Output the [x, y] coordinate of the center of the cell containing the given text.  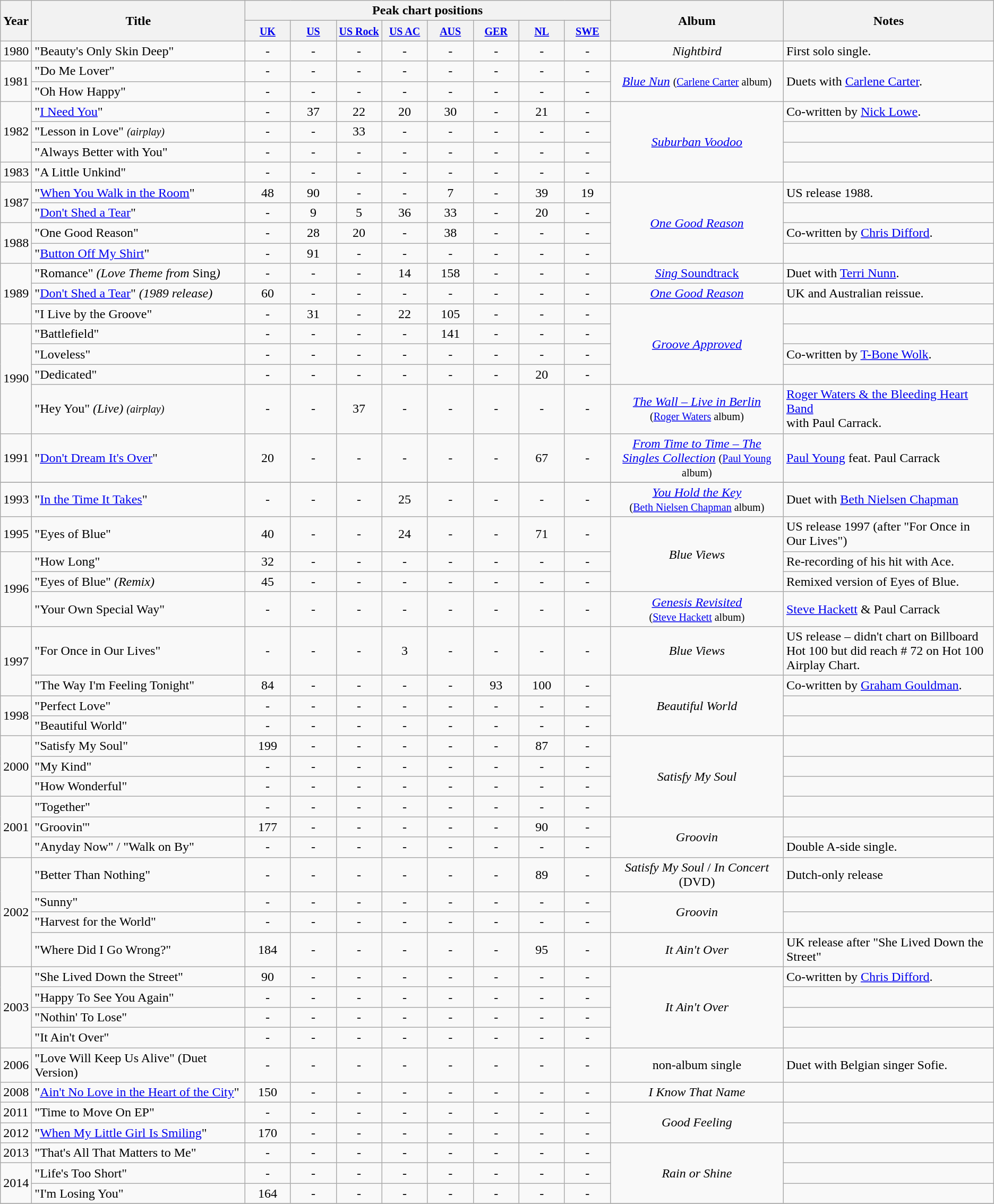
"Eyes of Blue" (Remix) [138, 582]
"I'm Losing You" [138, 1193]
non-album single [697, 1064]
Re-recording of his hit with Ace. [888, 561]
Duet with Beth Nielsen Chapman [888, 499]
2001 [16, 827]
"My Kind" [138, 766]
21 [542, 112]
38 [450, 233]
2014 [16, 1183]
84 [268, 685]
71 [542, 534]
199 [268, 746]
"Love Will Keep Us Alive" (Duet Version) [138, 1064]
91 [313, 253]
"It Ain't Over" [138, 1037]
"Do Me Lover" [138, 71]
Roger Waters & the Bleeding Heart Band with Paul Carrack. [888, 409]
48 [268, 192]
2002 [16, 912]
177 [268, 827]
US release 1997 (after "For Once in Our Lives") [888, 534]
"Don't Shed a Tear" [138, 212]
"One Good Reason" [138, 233]
UK and Australian reissue. [888, 294]
"Life's Too Short" [138, 1173]
141 [450, 334]
Sing Soundtrack [697, 274]
2006 [16, 1064]
1983 [16, 172]
Suburban Voodoo [697, 142]
I Know That Name [697, 1092]
Steve Hackett & Paul Carrack [888, 609]
1996 [16, 588]
1981 [16, 81]
93 [496, 685]
1988 [16, 243]
Peak chart positions [427, 11]
Title [138, 21]
19 [587, 192]
"The Way I'm Feeling Tonight" [138, 685]
164 [268, 1193]
Paul Young feat. Paul Carrack [888, 458]
"That's All That Matters to Me" [138, 1153]
"Together" [138, 807]
"She Lived Down the Street" [138, 977]
NL [542, 31]
"Perfect Love" [138, 706]
Remixed version of Eyes of Blue. [888, 582]
"Eyes of Blue" [138, 534]
From Time to Time – The Singles Collection (Paul Young album) [697, 458]
95 [542, 950]
"Ain't No Love in the Heart of the City" [138, 1092]
"Hey You" (Live) (airplay) [138, 409]
158 [450, 274]
"Your Own Special Way" [138, 609]
1987 [16, 202]
89 [542, 874]
Album [697, 21]
2011 [16, 1113]
36 [405, 212]
"Dedicated" [138, 374]
2008 [16, 1092]
Duets with Carlene Carter. [888, 81]
"Battlefield" [138, 334]
"Romance" (Love Theme from Sing) [138, 274]
"Always Better with You" [138, 152]
Nightbird [697, 51]
105 [450, 314]
24 [405, 534]
1991 [16, 458]
1980 [16, 51]
"In the Time It Takes" [138, 499]
Duet with Terri Nunn. [888, 274]
"Happy To See You Again" [138, 997]
US AC [405, 31]
"A Little Unkind" [138, 172]
1993 [16, 499]
"Lesson in Love" (airplay) [138, 132]
"Better Than Nothing" [138, 874]
"Button Off My Shirt" [138, 253]
UK [268, 31]
US [313, 31]
3 [405, 651]
Beautiful World [697, 705]
"Beauty's Only Skin Deep" [138, 51]
87 [542, 746]
1998 [16, 716]
Co-written by T-Bone Wolk. [888, 354]
GER [496, 31]
"I Live by the Groove" [138, 314]
100 [542, 685]
US release – didn't chart on Billboard Hot 100 but did reach # 72 on Hot 100 Airplay Chart. [888, 651]
Blue Nun (Carlene Carter album) [697, 81]
1990 [16, 379]
"Anyday Now" / "Walk on By" [138, 847]
"Don't Dream It's Over" [138, 458]
"When My Little Girl Is Smiling" [138, 1133]
1989 [16, 294]
2013 [16, 1153]
Co-written by Nick Lowe. [888, 112]
"Loveless" [138, 354]
150 [268, 1092]
"For Once in Our Lives" [138, 651]
SWE [587, 31]
45 [268, 582]
"Beautiful World" [138, 726]
2000 [16, 766]
28 [313, 233]
Groove Approved [697, 344]
"Groovin'" [138, 827]
"Where Did I Go Wrong?" [138, 950]
1982 [16, 132]
Co-written by Graham Gouldman. [888, 685]
Good Feeling [697, 1123]
9 [313, 212]
40 [268, 534]
170 [268, 1133]
25 [405, 499]
The Wall – Live in Berlin (Roger Waters album) [697, 409]
2003 [16, 1007]
US Rock [359, 31]
Satisfy My Soul [697, 776]
60 [268, 294]
"Oh How Happy" [138, 91]
"Sunny" [138, 902]
"Satisfy My Soul" [138, 746]
"How Long" [138, 561]
Satisfy My Soul / In Concert (DVD) [697, 874]
67 [542, 458]
14 [405, 274]
30 [450, 112]
You Hold the Key (Beth Nielsen Chapman album) [697, 499]
7 [450, 192]
Duet with Belgian singer Sofie. [888, 1064]
Dutch-only release [888, 874]
"Nothin' To Lose" [138, 1017]
First solo single. [888, 51]
2012 [16, 1133]
31 [313, 314]
UK release after "She Lived Down the Street" [888, 950]
1995 [16, 534]
Rain or Shine [697, 1173]
5 [359, 212]
"Time to Move On EP" [138, 1113]
"I Need You" [138, 112]
1997 [16, 661]
Year [16, 21]
184 [268, 950]
39 [542, 192]
Genesis Revisited (Steve Hackett album) [697, 609]
"Harvest for the World" [138, 922]
Double A-side single. [888, 847]
Notes [888, 21]
"How Wonderful" [138, 787]
US release 1988. [888, 192]
"Don't Shed a Tear" (1989 release) [138, 294]
"When You Walk in the Room" [138, 192]
32 [268, 561]
AUS [450, 31]
